Output the (x, y) coordinate of the center of the cell containing the given text.  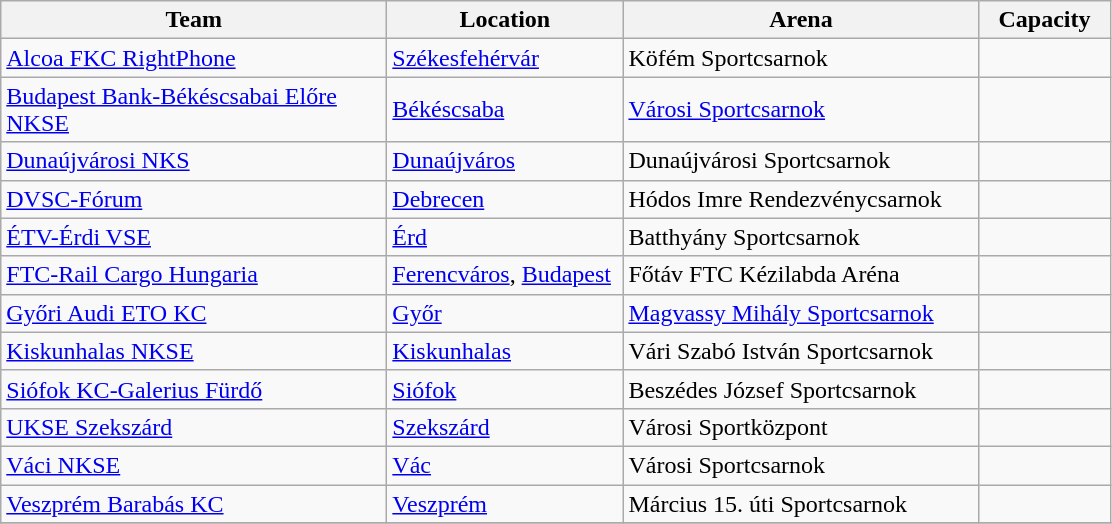
DVSC-Fórum (194, 199)
Szekszárd (505, 427)
Arena (801, 20)
Batthyány Sportcsarnok (801, 237)
Váci NKSE (194, 465)
Budapest Bank-Békéscsabai Előre NKSE (194, 110)
Dunaújvárosi Sportcsarnok (801, 161)
Debrecen (505, 199)
Városi Sportközpont (801, 427)
Alcoa FKC RightPhone (194, 58)
Győri Audi ETO KC (194, 313)
Capacity (1044, 20)
FTC-Rail Cargo Hungaria (194, 275)
Érd (505, 237)
Magvassy Mihály Sportcsarnok (801, 313)
Kiskunhalas (505, 351)
Beszédes József Sportcsarnok (801, 389)
ÉTV-Érdi VSE (194, 237)
Vári Szabó István Sportcsarnok (801, 351)
Kiskunhalas NKSE (194, 351)
Siófok KC-Galerius Fürdő (194, 389)
Dunaújvárosi NKS (194, 161)
UKSE Szekszárd (194, 427)
Veszprém Barabás KC (194, 503)
Team (194, 20)
Békéscsaba (505, 110)
Főtáv FTC Kézilabda Aréna (801, 275)
Ferencváros, Budapest (505, 275)
Hódos Imre Rendezvénycsarnok (801, 199)
Siófok (505, 389)
Vác (505, 465)
Dunaújváros (505, 161)
Székesfehérvár (505, 58)
Veszprém (505, 503)
Győr (505, 313)
Location (505, 20)
Március 15. úti Sportcsarnok (801, 503)
Köfém Sportcsarnok (801, 58)
